Pinpoint the cell where the given text exists, returning its [X, Y] midpoint coordinate. 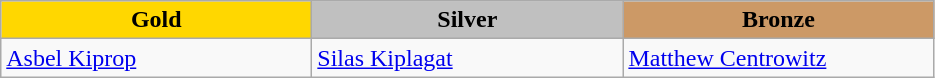
Bronze [778, 20]
Matthew Centrowitz [778, 58]
Asbel Kiprop [156, 58]
Silver [468, 20]
Gold [156, 20]
Silas Kiplagat [468, 58]
